Extract the (x, y) coordinate from the center of the cell holding the provided text.  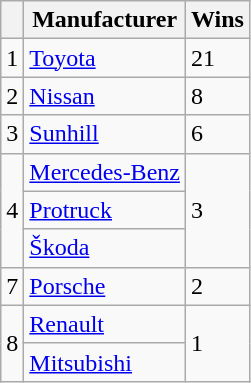
Mercedes-Benz (105, 172)
Mitsubishi (105, 362)
4 (12, 210)
Wins (217, 20)
Škoda (105, 248)
7 (12, 286)
Manufacturer (105, 20)
Protruck (105, 210)
6 (217, 134)
Sunhill (105, 134)
21 (217, 58)
Renault (105, 324)
Porsche (105, 286)
Toyota (105, 58)
Nissan (105, 96)
